Find where the given text appears and provide that cell's center as (X, Y) coordinate. 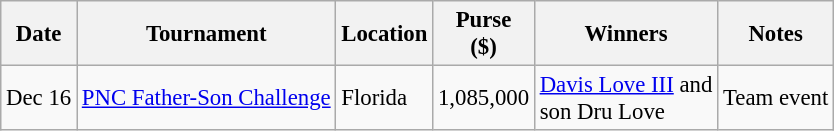
Davis Love III andson Dru Love (626, 98)
Date (39, 34)
Dec 16 (39, 98)
Tournament (206, 34)
Purse($) (484, 34)
Team event (776, 98)
Florida (384, 98)
PNC Father-Son Challenge (206, 98)
Notes (776, 34)
1,085,000 (484, 98)
Winners (626, 34)
Location (384, 34)
